Pinpoint the cell where the given text exists, returning its (x, y) midpoint coordinate. 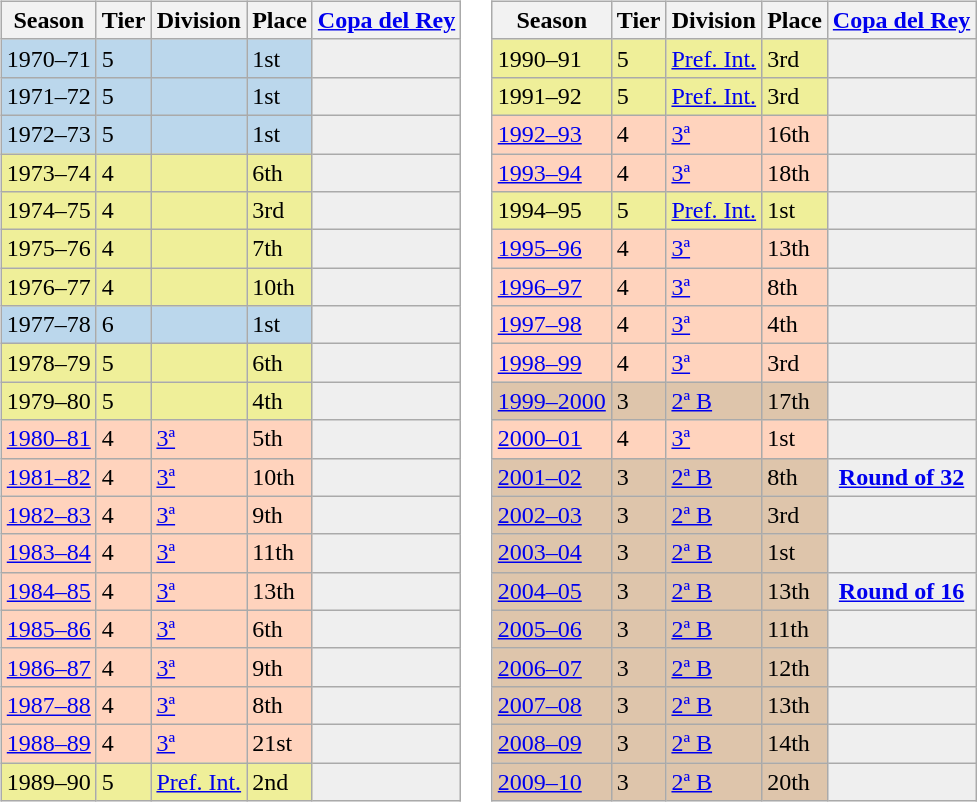
2005–06 (552, 629)
1986–87 (48, 667)
2008–09 (552, 743)
1982–83 (48, 515)
1981–82 (48, 477)
1987–88 (48, 705)
1995–96 (552, 249)
2003–04 (552, 553)
1983–84 (48, 553)
1989–90 (48, 781)
1975–76 (48, 249)
1971–72 (48, 96)
1980–81 (48, 439)
2007–08 (552, 705)
18th (795, 173)
1970–71 (48, 58)
1984–85 (48, 591)
17th (795, 401)
2004–05 (552, 591)
1996–97 (552, 287)
2002–03 (552, 515)
2006–07 (552, 667)
1976–77 (48, 287)
5th (280, 439)
20th (795, 781)
1994–95 (552, 211)
6 (124, 325)
1974–75 (48, 211)
1973–74 (48, 173)
2009–10 (552, 781)
1977–78 (48, 325)
1988–89 (48, 743)
Round of 32 (901, 477)
12th (795, 667)
2000–01 (552, 439)
1998–99 (552, 363)
Round of 16 (901, 591)
1997–98 (552, 325)
2nd (280, 781)
1985–86 (48, 629)
1999–2000 (552, 401)
16th (795, 134)
2001–02 (552, 477)
14th (795, 743)
1978–79 (48, 363)
1992–93 (552, 134)
1991–92 (552, 96)
7th (280, 249)
1972–73 (48, 134)
1990–91 (552, 58)
1993–94 (552, 173)
1979–80 (48, 401)
21st (280, 743)
